Detect which cell encompasses the target text, then output its (x, y) center coordinate. 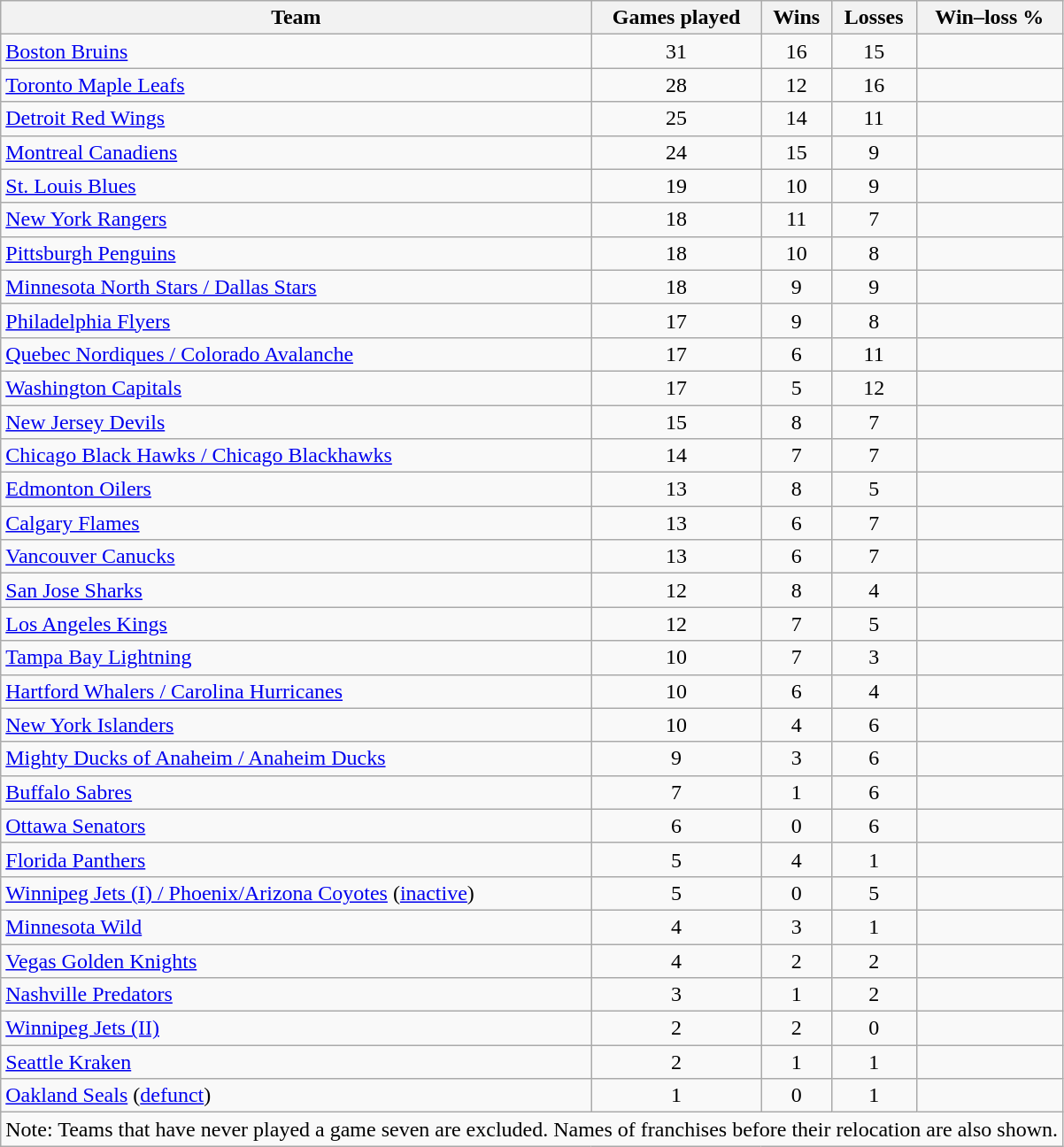
Nashville Predators (296, 995)
Ottawa Senators (296, 826)
28 (676, 85)
St. Louis Blues (296, 186)
31 (676, 51)
Winnipeg Jets (II) (296, 1028)
Games played (676, 18)
Philadelphia Flyers (296, 320)
Hartford Whalers / Carolina Hurricanes (296, 691)
Win–loss % (990, 18)
New York Islanders (296, 725)
Chicago Black Hawks / Chicago Blackhawks (296, 456)
19 (676, 186)
Calgary Flames (296, 523)
Buffalo Sabres (296, 792)
Tampa Bay Lightning (296, 658)
24 (676, 152)
Oakland Seals (defunct) (296, 1096)
Winnipeg Jets (I) / Phoenix/Arizona Coyotes (inactive) (296, 893)
Vancouver Canucks (296, 557)
Mighty Ducks of Anaheim / Anaheim Ducks (296, 758)
San Jose Sharks (296, 590)
Team (296, 18)
Losses (874, 18)
Vegas Golden Knights (296, 960)
Wins (797, 18)
Minnesota Wild (296, 927)
Note: Teams that have never played a game seven are excluded. Names of franchises before their relocation are also shown. (532, 1129)
Montreal Canadiens (296, 152)
Quebec Nordiques / Colorado Avalanche (296, 354)
Boston Bruins (296, 51)
Toronto Maple Leafs (296, 85)
New York Rangers (296, 219)
Los Angeles Kings (296, 624)
Detroit Red Wings (296, 119)
Florida Panthers (296, 859)
Seattle Kraken (296, 1062)
Edmonton Oilers (296, 489)
25 (676, 119)
Minnesota North Stars / Dallas Stars (296, 287)
New Jersey Devils (296, 422)
Pittsburgh Penguins (296, 253)
Washington Capitals (296, 388)
